Determine the [X, Y] coordinate at the center of the cell enclosing the given text.  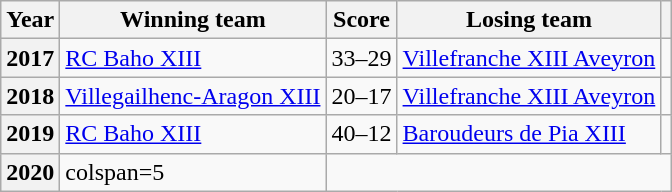
Losing team [529, 20]
colspan=5 [193, 172]
Baroudeurs de Pia XIII [529, 134]
2019 [30, 134]
2018 [30, 96]
Score [362, 20]
2017 [30, 58]
20–17 [362, 96]
2020 [30, 172]
33–29 [362, 58]
Year [30, 20]
40–12 [362, 134]
Villegailhenc-Aragon XIII [193, 96]
Winning team [193, 20]
